Identify which cell holds the provided text, then report its (X, Y) central coordinate. 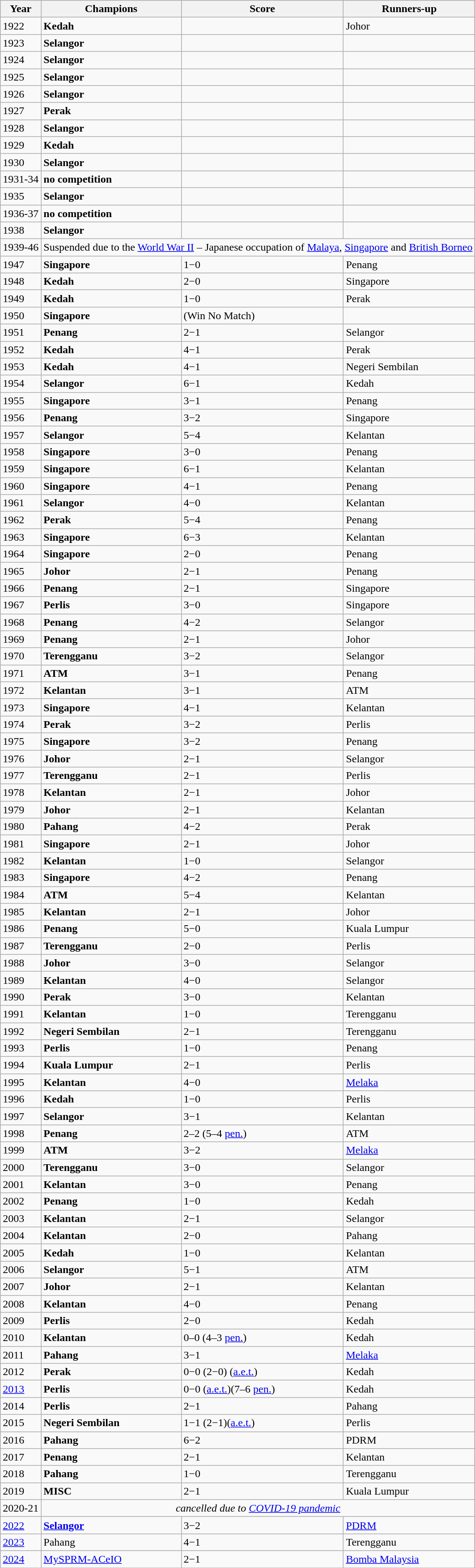
1977 (21, 776)
1971 (21, 673)
1984 (21, 895)
Bomba Malaysia (409, 1559)
1956 (21, 418)
0−0 (2−0) (a.e.t.) (262, 1372)
1923 (21, 43)
1962 (21, 520)
1924 (21, 60)
Score (262, 9)
2014 (21, 1406)
1966 (21, 588)
1988 (21, 963)
1928 (21, 128)
1955 (21, 401)
2016 (21, 1440)
cancelled due to COVID-19 pandemic (258, 1508)
1981 (21, 844)
1987 (21, 946)
1948 (21, 282)
2005 (21, 1252)
2012 (21, 1372)
Year (21, 9)
1−1 (2−1)(a.e.t.) (262, 1423)
1951 (21, 333)
1926 (21, 94)
1975 (21, 741)
1967 (21, 605)
0–0 (4–3 pen.) (262, 1338)
1994 (21, 1065)
1957 (21, 435)
2006 (21, 1269)
1970 (21, 656)
1990 (21, 997)
2013 (21, 1389)
1980 (21, 827)
2002 (21, 1201)
1979 (21, 810)
1963 (21, 537)
2–2 (5–4 pen.) (262, 1133)
1925 (21, 77)
Runners-up (409, 9)
2009 (21, 1321)
1939-46 (21, 248)
1973 (21, 707)
2004 (21, 1235)
1993 (21, 1048)
2008 (21, 1304)
2000 (21, 1167)
(Win No Match) (262, 316)
1999 (21, 1150)
6−3 (262, 537)
1968 (21, 622)
1930 (21, 162)
2001 (21, 1184)
1947 (21, 265)
2015 (21, 1423)
1969 (21, 639)
2019 (21, 1491)
Champions (111, 9)
2020-21 (21, 1508)
1972 (21, 690)
2018 (21, 1474)
1991 (21, 1014)
1949 (21, 299)
2003 (21, 1218)
1961 (21, 503)
1986 (21, 929)
1982 (21, 861)
1958 (21, 452)
1965 (21, 571)
1927 (21, 111)
MISC (111, 1491)
1936-37 (21, 214)
1978 (21, 793)
2022 (21, 1525)
6−2 (262, 1440)
2011 (21, 1355)
1960 (21, 486)
MySPRM-ACeIO (111, 1559)
0−0 (a.e.t.)(7–6 pen.) (262, 1389)
1989 (21, 980)
1954 (21, 384)
1996 (21, 1099)
1938 (21, 231)
1953 (21, 367)
2024 (21, 1559)
1952 (21, 350)
1950 (21, 316)
1922 (21, 26)
2017 (21, 1457)
1992 (21, 1031)
1997 (21, 1116)
1964 (21, 554)
1974 (21, 724)
1976 (21, 759)
1935 (21, 196)
1995 (21, 1082)
1929 (21, 145)
2010 (21, 1338)
1931-34 (21, 179)
Suspended due to the World War II – Japanese occupation of Malaya, Singapore and British Borneo (258, 248)
2023 (21, 1542)
1983 (21, 878)
5−0 (262, 929)
1959 (21, 469)
1985 (21, 912)
1998 (21, 1133)
5−1 (262, 1269)
2007 (21, 1286)
